Locate the cell with the specified text and output its [x, y] center coordinate. 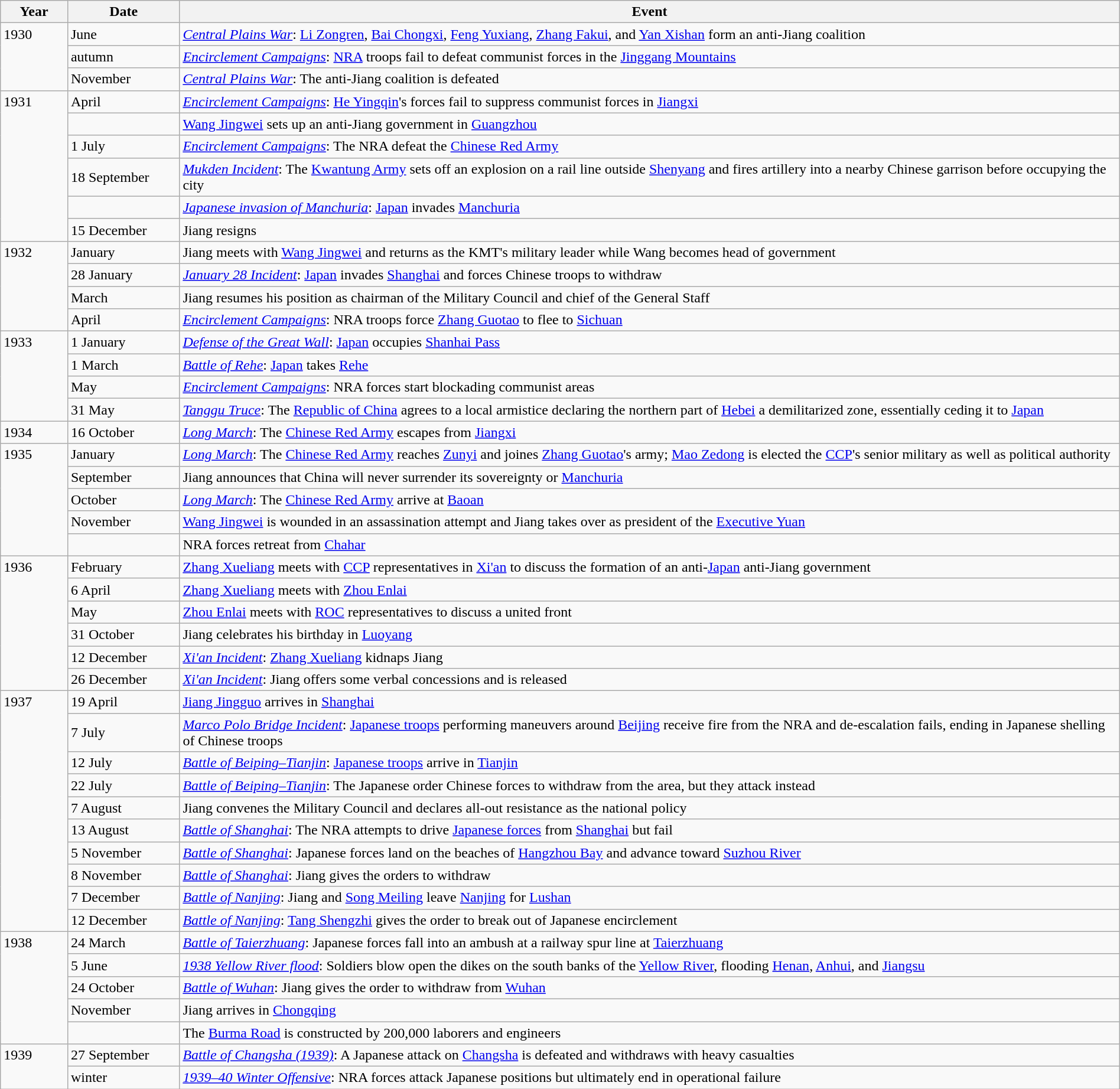
Long March: The Chinese Red Army escapes from Jiangxi [650, 432]
winter [123, 1078]
1939 [34, 1067]
Event [650, 12]
September [123, 477]
1 July [123, 146]
Jiang resumes his position as chairman of the Military Council and chief of the General Staff [650, 297]
Long March: The Chinese Red Army arrive at Baoan [650, 500]
5 June [123, 965]
1939–40 Winter Offensive: NRA forces attack Japanese positions but ultimately end in operational failure [650, 1078]
Battle of Taierzhuang: Japanese forces fall into an ambush at a railway spur line at Taierzhuang [650, 943]
Battle of Shanghai: Jiang gives the orders to withdraw [650, 875]
Battle of Nanjing: Jiang and Song Meiling leave Nanjing for Lushan [650, 898]
1936 [34, 623]
Zhou Enlai meets with ROC representatives to discuss a united front [650, 612]
16 October [123, 432]
1937 [34, 811]
The Burma Road is constructed by 200,000 laborers and engineers [650, 1033]
Encirclement Campaigns: NRA forces start blockading communist areas [650, 387]
26 December [123, 680]
5 November [123, 853]
1938 Yellow River flood: Soldiers blow open the dikes on the south banks of the Yellow River, flooding Henan, Anhui, and Jiangsu [650, 965]
Zhang Xueliang meets with Zhou Enlai [650, 589]
12 July [123, 763]
Wang Jingwei is wounded in an assassination attempt and Jiang takes over as president of the Executive Yuan [650, 522]
Encirclement Campaigns: The NRA defeat the Chinese Red Army [650, 146]
31 May [123, 410]
Battle of Beiping–Tianjin: Japanese troops arrive in Tianjin [650, 763]
7 December [123, 898]
Zhang Xueliang meets with CCP representatives in Xi'an to discuss the formation of an anti-Japan anti-Jiang government [650, 567]
24 October [123, 987]
Encirclement Campaigns: NRA troops fail to defeat communist forces in the Jinggang Mountains [650, 57]
Japanese invasion of Manchuria: Japan invades Manchuria [650, 207]
Jiang celebrates his birthday in Luoyang [650, 634]
Xi'an Incident: Zhang Xueliang kidnaps Jiang [650, 657]
October [123, 500]
1 January [123, 343]
Defense of the Great Wall: Japan occupies Shanhai Pass [650, 343]
February [123, 567]
31 October [123, 634]
Jiang resigns [650, 230]
1935 [34, 500]
7 August [123, 808]
Central Plains War: Li Zongren, Bai Chongxi, Feng Yuxiang, Zhang Fakui, and Yan Xishan form an anti-Jiang coalition [650, 34]
Battle of Wuhan: Jiang gives the order to withdraw from Wuhan [650, 987]
Jiang announces that China will never surrender its sovereignty or Manchuria [650, 477]
Battle of Beiping–Tianjin: The Japanese order Chinese forces to withdraw from the area, but they attack instead [650, 785]
Jiang arrives in Chongqing [650, 1010]
Wang Jingwei sets up an anti-Jiang government in Guangzhou [650, 124]
Xi'an Incident: Jiang offers some verbal concessions and is released [650, 680]
7 July [123, 732]
Battle of Shanghai: Japanese forces land on the beaches of Hangzhou Bay and advance toward Suzhou River [650, 853]
19 April [123, 702]
Jiang Jingguo arrives in Shanghai [650, 702]
1933 [34, 376]
1934 [34, 432]
18 September [123, 177]
autumn [123, 57]
NRA forces retreat from Chahar [650, 544]
Date [123, 12]
1938 [34, 987]
22 July [123, 785]
Jiang meets with Wang Jingwei and returns as the KMT's military leader while Wang becomes head of government [650, 252]
March [123, 297]
24 March [123, 943]
15 December [123, 230]
Jiang convenes the Military Council and declares all-out resistance as the national policy [650, 808]
Battle of Rehe: Japan takes Rehe [650, 365]
Year [34, 12]
8 November [123, 875]
Battle of Nanjing: Tang Shengzhi gives the order to break out of Japanese encirclement [650, 920]
Battle of Changsha (1939): A Japanese attack on Changsha is defeated and withdraws with heavy casualties [650, 1055]
1 March [123, 365]
Encirclement Campaigns: NRA troops force Zhang Guotao to flee to Sichuan [650, 320]
27 September [123, 1055]
Battle of Shanghai: The NRA attempts to drive Japanese forces from Shanghai but fail [650, 830]
13 August [123, 830]
6 April [123, 589]
1932 [34, 286]
June [123, 34]
Encirclement Campaigns: He Yingqin's forces fail to suppress communist forces in Jiangxi [650, 102]
January 28 Incident: Japan invades Shanghai and forces Chinese troops to withdraw [650, 275]
1931 [34, 165]
Central Plains War: The anti-Jiang coalition is defeated [650, 79]
1930 [34, 57]
28 January [123, 275]
